Determine the (x, y) coordinate at the center of the cell enclosing the given text.  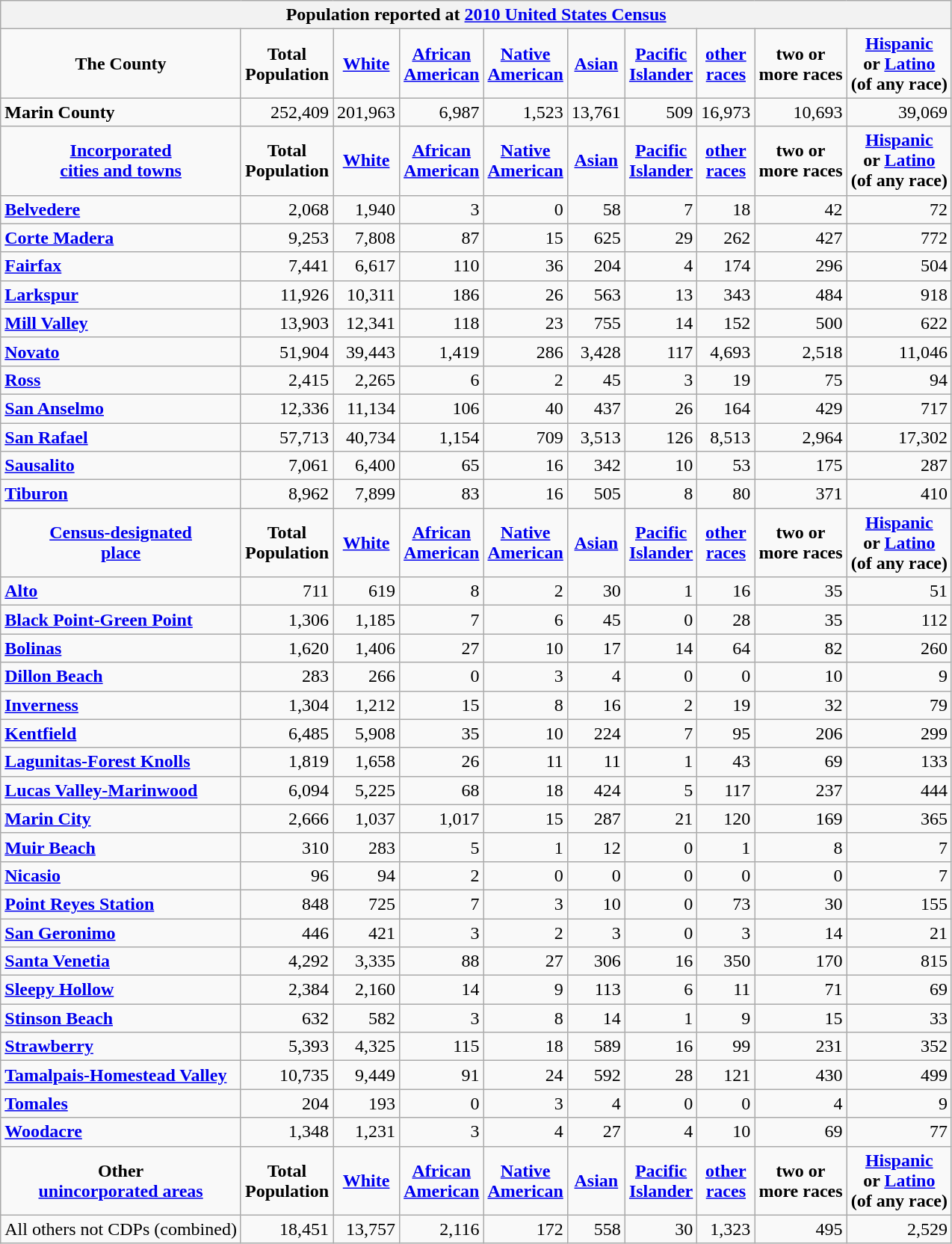
53 (726, 466)
5,908 (366, 733)
429 (801, 408)
444 (899, 790)
10,311 (366, 295)
1,819 (287, 762)
Nicasio (121, 875)
118 (442, 323)
82 (801, 648)
Fairfax (121, 266)
65 (442, 466)
133 (899, 762)
619 (366, 591)
563 (596, 295)
88 (442, 961)
1,620 (287, 648)
5,225 (366, 790)
224 (596, 733)
592 (596, 1075)
11,046 (899, 351)
7,808 (366, 238)
2,160 (366, 990)
121 (726, 1075)
1,348 (287, 1132)
582 (366, 1018)
Alto (121, 591)
Corte Madera (121, 238)
68 (442, 790)
Otherunincorporated areas (121, 1180)
371 (801, 494)
170 (801, 961)
622 (899, 323)
Santa Venetia (121, 961)
499 (899, 1075)
8,962 (287, 494)
772 (899, 238)
1,323 (726, 1229)
9,449 (366, 1075)
755 (596, 323)
711 (287, 591)
Point Reyes Station (121, 904)
504 (899, 266)
126 (661, 437)
Stinson Beach (121, 1018)
174 (726, 266)
172 (525, 1229)
421 (366, 932)
Mill Valley (121, 323)
1,212 (366, 705)
2,964 (801, 437)
Sausalito (121, 466)
1,940 (366, 209)
3,428 (596, 351)
1,185 (366, 620)
72 (899, 209)
51 (899, 591)
10,735 (287, 1075)
Tamalpais-Homestead Valley (121, 1075)
23 (525, 323)
9,253 (287, 238)
231 (801, 1047)
43 (726, 762)
152 (726, 323)
2,384 (287, 990)
589 (596, 1047)
24 (525, 1075)
306 (596, 961)
260 (899, 648)
299 (899, 733)
12,336 (287, 408)
Dillon Beach (121, 677)
Census-designatedplace (121, 543)
848 (287, 904)
2,666 (287, 819)
2,068 (287, 209)
40,734 (366, 437)
110 (442, 266)
6,485 (287, 733)
4,292 (287, 961)
64 (726, 648)
Woodacre (121, 1132)
155 (899, 904)
500 (801, 323)
1,231 (366, 1132)
495 (801, 1229)
558 (596, 1229)
918 (899, 295)
4,693 (726, 351)
8,513 (726, 437)
175 (801, 466)
2,529 (899, 1229)
7,441 (287, 266)
Larkspur (121, 295)
Muir Beach (121, 847)
113 (596, 990)
266 (366, 677)
725 (366, 904)
6,987 (442, 112)
505 (596, 494)
17 (596, 648)
1,419 (442, 351)
San Anselmo (121, 408)
352 (899, 1047)
206 (801, 733)
484 (801, 295)
42 (801, 209)
57,713 (287, 437)
Belvedere (121, 209)
13,757 (366, 1229)
Lucas Valley-Marinwood (121, 790)
350 (726, 961)
1,304 (287, 705)
13,903 (287, 323)
87 (442, 238)
310 (287, 847)
717 (899, 408)
1,154 (442, 437)
1,017 (442, 819)
11,926 (287, 295)
Marin County (121, 112)
1,406 (366, 648)
12,341 (366, 323)
12 (596, 847)
2,518 (801, 351)
51,904 (287, 351)
39,443 (366, 351)
Incorporatedcities and towns (121, 161)
Strawberry (121, 1047)
San Geronimo (121, 932)
San Rafael (121, 437)
Bolinas (121, 648)
18,451 (287, 1229)
Marin City (121, 819)
6,094 (287, 790)
2,415 (287, 380)
509 (661, 112)
2,265 (366, 380)
169 (801, 819)
75 (801, 380)
Ross (121, 380)
3,335 (366, 961)
77 (899, 1132)
58 (596, 209)
Sleepy Hollow (121, 990)
Novato (121, 351)
96 (287, 875)
365 (899, 819)
All others not CDPs (combined) (121, 1229)
13 (661, 295)
164 (726, 408)
3,513 (596, 437)
Lagunitas-Forest Knolls (121, 762)
73 (726, 904)
33 (899, 1018)
115 (442, 1047)
36 (525, 266)
17,302 (899, 437)
237 (801, 790)
83 (442, 494)
632 (287, 1018)
446 (287, 932)
7,899 (366, 494)
2,116 (442, 1229)
106 (442, 408)
29 (661, 238)
Black Point-Green Point (121, 620)
296 (801, 266)
186 (442, 295)
430 (801, 1075)
815 (899, 961)
286 (525, 351)
427 (801, 238)
91 (442, 1075)
709 (525, 437)
The County (121, 64)
112 (899, 620)
1,523 (525, 112)
262 (726, 238)
Inverness (121, 705)
Population reported at 2010 United States Census (477, 15)
201,963 (366, 112)
424 (596, 790)
437 (596, 408)
120 (726, 819)
343 (726, 295)
5,393 (287, 1047)
1,037 (366, 819)
625 (596, 238)
Tomales (121, 1103)
16,973 (726, 112)
7,061 (287, 466)
252,409 (287, 112)
6,400 (366, 466)
10,693 (801, 112)
95 (726, 733)
410 (899, 494)
99 (726, 1047)
79 (899, 705)
342 (596, 466)
71 (801, 990)
4,325 (366, 1047)
32 (801, 705)
1,658 (366, 762)
40 (525, 408)
11,134 (366, 408)
Tiburon (121, 494)
39,069 (899, 112)
193 (366, 1103)
1,306 (287, 620)
13,761 (596, 112)
6,617 (366, 266)
Kentfield (121, 733)
80 (726, 494)
